From the cell containing the given text, extract its center point as (x, y) coordinate. 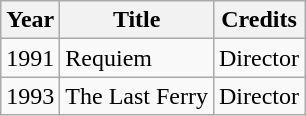
Year (30, 20)
1991 (30, 58)
Credits (258, 20)
Title (137, 20)
The Last Ferry (137, 96)
1993 (30, 96)
Requiem (137, 58)
